For the text-containing cell, return its midpoint in (X, Y) coordinate format. 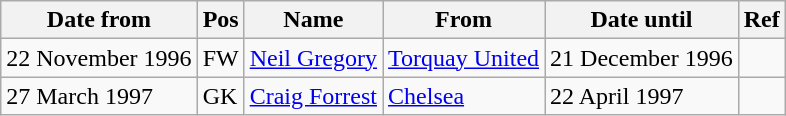
Date from (99, 20)
22 November 1996 (99, 58)
21 December 1996 (642, 58)
Craig Forrest (313, 96)
GK (220, 96)
Date until (642, 20)
Ref (762, 20)
Chelsea (464, 96)
Pos (220, 20)
Neil Gregory (313, 58)
22 April 1997 (642, 96)
Name (313, 20)
Torquay United (464, 58)
FW (220, 58)
From (464, 20)
27 March 1997 (99, 96)
